Scan for the cell matching the given text and deliver its [x, y] coordinate at center. 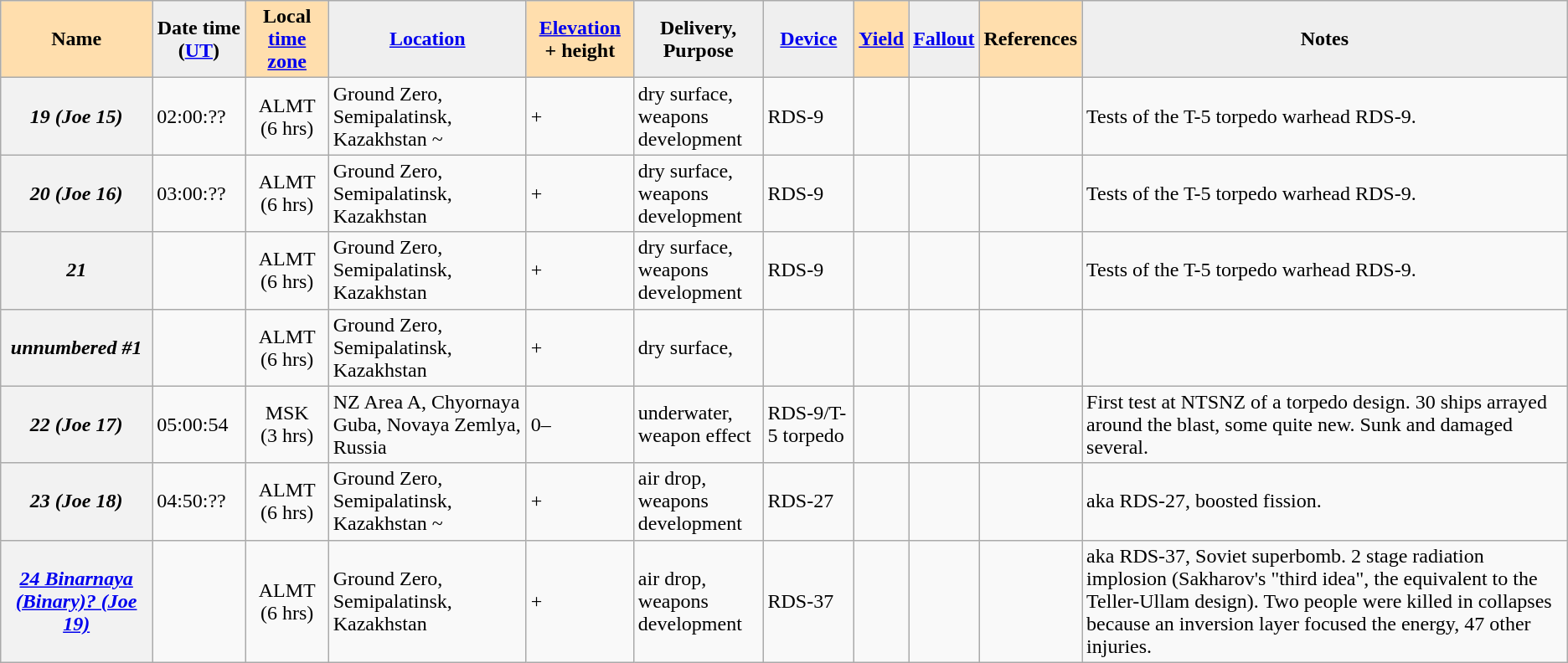
RDS-27 [809, 501]
24 Binarnaya (Binary)? (Joe 19) [77, 601]
NZ Area A, Chyornaya Guba, Novaya Zemlya, Russia [427, 424]
aka RDS-27, boosted fission. [1325, 501]
Date time (UT) [199, 39]
First test at NTSNZ of a torpedo design. 30 ships arrayed around the blast, some quite new. Sunk and damaged several. [1325, 424]
underwater,weapon effect [699, 424]
23 (Joe 18) [77, 501]
RDS-9/T-5 torpedo [809, 424]
04:50:?? [199, 501]
Fallout [944, 39]
RDS-37 [809, 601]
Device [809, 39]
Yield [881, 39]
19 (Joe 15) [77, 116]
References [1030, 39]
Name [77, 39]
unnumbered #1 [77, 347]
Elevation + height [580, 39]
05:00:54 [199, 424]
21 [77, 270]
0– [580, 424]
Delivery, Purpose [699, 39]
Notes [1325, 39]
03:00:?? [199, 193]
22 (Joe 17) [77, 424]
02:00:?? [199, 116]
Local time zone [286, 39]
Location [427, 39]
dry surface, [699, 347]
MSK (3 hrs) [286, 424]
20 (Joe 16) [77, 193]
